Locate the cell with the specified text and output its [x, y] center coordinate. 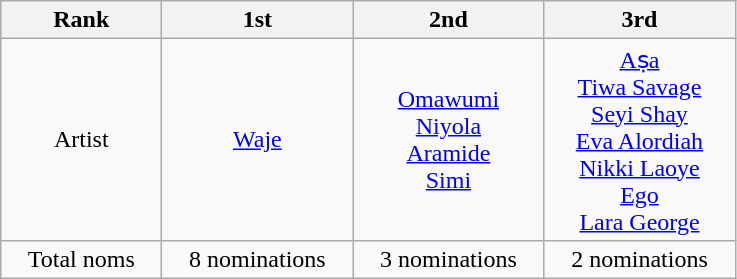
1st [258, 20]
3 nominations [448, 259]
8 nominations [258, 259]
Total noms [82, 259]
Waje [258, 140]
OmawumiNiyolaAramideSimi [448, 140]
Artist [82, 140]
3rd [640, 20]
Rank [82, 20]
2 nominations [640, 259]
2nd [448, 20]
AṣaTiwa SavageSeyi ShayEva AlordiahNikki LaoyeEgoLara George [640, 140]
